Search for the cell housing the specified text and yield its (X, Y) center coordinate. 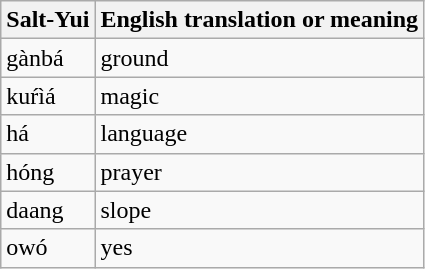
owó (48, 248)
kuŕìá (48, 96)
language (260, 134)
prayer (260, 172)
gànbá (48, 58)
hóng (48, 172)
ground (260, 58)
daang (48, 210)
há (48, 134)
English translation or meaning (260, 20)
yes (260, 248)
slope (260, 210)
Salt-Yui (48, 20)
magic (260, 96)
